Output the [X, Y] coordinate of the center of the cell containing the given text.  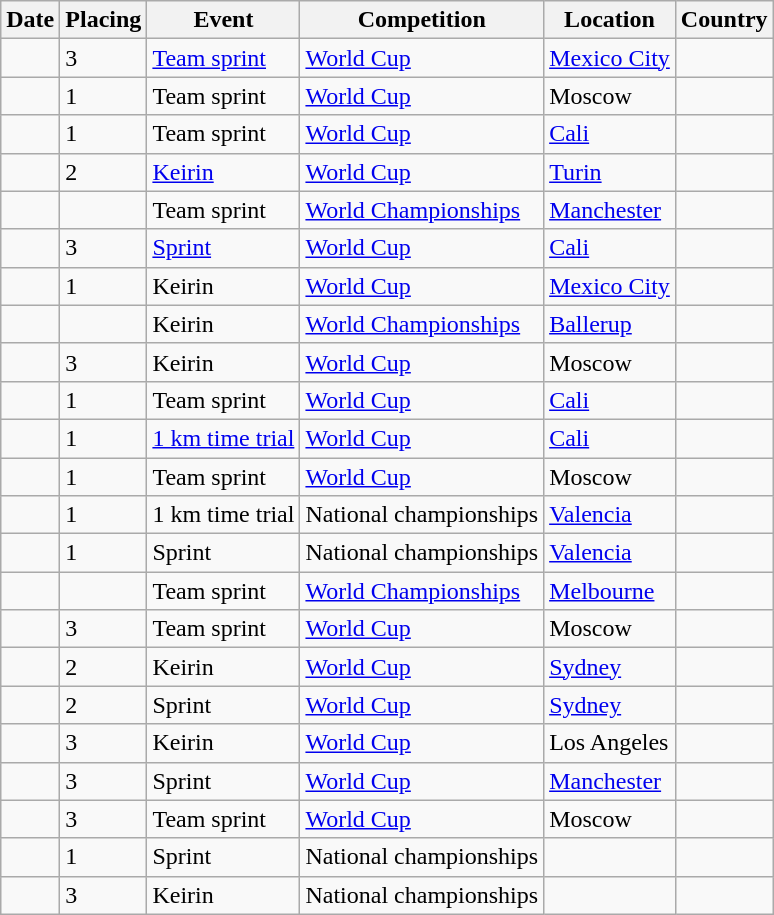
Turin [610, 172]
Event [224, 20]
Date [30, 20]
Placing [104, 20]
Location [610, 20]
Los Angeles [610, 743]
Melbourne [610, 591]
Ballerup [610, 324]
Competition [422, 20]
Country [724, 20]
